For the text-containing cell, return its midpoint in (X, Y) coordinate format. 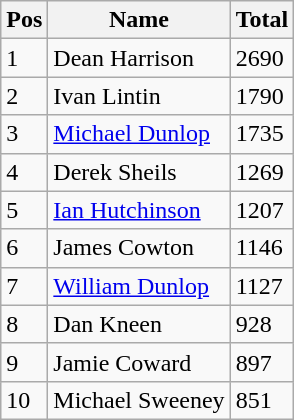
Jamie Coward (139, 362)
897 (262, 362)
1207 (262, 210)
3 (24, 134)
5 (24, 210)
1790 (262, 96)
1127 (262, 286)
William Dunlop (139, 286)
Dan Kneen (139, 324)
Derek Sheils (139, 172)
Ivan Lintin (139, 96)
4 (24, 172)
851 (262, 400)
Michael Dunlop (139, 134)
Ian Hutchinson (139, 210)
Name (139, 20)
2690 (262, 58)
1269 (262, 172)
Pos (24, 20)
Michael Sweeney (139, 400)
Dean Harrison (139, 58)
2 (24, 96)
1146 (262, 248)
James Cowton (139, 248)
6 (24, 248)
10 (24, 400)
Total (262, 20)
7 (24, 286)
1 (24, 58)
9 (24, 362)
928 (262, 324)
8 (24, 324)
1735 (262, 134)
